Detect which cell encompasses the target text, then output its [X, Y] center coordinate. 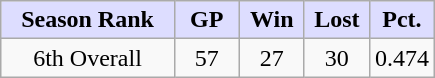
Lost [336, 20]
0.474 [402, 58]
GP [206, 20]
Win [272, 20]
6th Overall [88, 58]
Pct. [402, 20]
30 [336, 58]
27 [272, 58]
Season Rank [88, 20]
57 [206, 58]
